Scan for the cell matching the given text and deliver its (x, y) coordinate at center. 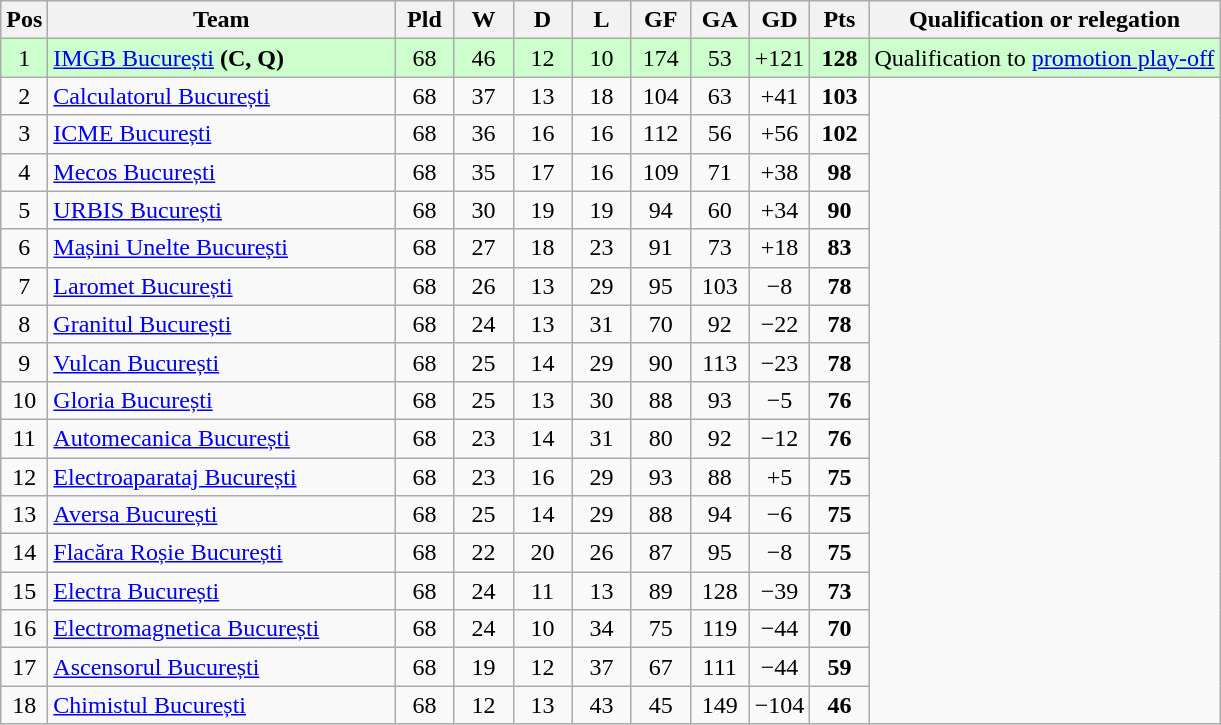
Vulcan București (222, 362)
−22 (780, 324)
Calculatorul București (222, 96)
43 (602, 705)
45 (660, 705)
67 (660, 667)
+56 (780, 134)
+121 (780, 58)
36 (484, 134)
9 (24, 362)
−39 (780, 591)
−12 (780, 438)
W (484, 20)
109 (660, 172)
Ascensorul București (222, 667)
87 (660, 553)
71 (720, 172)
2 (24, 96)
89 (660, 591)
ICME București (222, 134)
Flacăra Roșie București (222, 553)
D (542, 20)
Electromagnetica București (222, 629)
63 (720, 96)
+5 (780, 477)
Pts (840, 20)
3 (24, 134)
GD (780, 20)
Gloria București (222, 400)
−5 (780, 400)
Pos (24, 20)
Electroaparataj București (222, 477)
112 (660, 134)
Qualification or relegation (1044, 20)
27 (484, 248)
Pld (424, 20)
GA (720, 20)
80 (660, 438)
Mașini Unelte București (222, 248)
Electra București (222, 591)
59 (840, 667)
Mecos București (222, 172)
91 (660, 248)
35 (484, 172)
4 (24, 172)
+34 (780, 210)
Laromet București (222, 286)
149 (720, 705)
20 (542, 553)
Aversa București (222, 515)
1 (24, 58)
Granitul București (222, 324)
119 (720, 629)
98 (840, 172)
102 (840, 134)
IMGB București (C, Q) (222, 58)
83 (840, 248)
113 (720, 362)
Automecanica București (222, 438)
174 (660, 58)
53 (720, 58)
56 (720, 134)
104 (660, 96)
Chimistul București (222, 705)
Team (222, 20)
15 (24, 591)
8 (24, 324)
6 (24, 248)
22 (484, 553)
+38 (780, 172)
7 (24, 286)
−23 (780, 362)
111 (720, 667)
34 (602, 629)
−104 (780, 705)
L (602, 20)
+18 (780, 248)
+41 (780, 96)
−6 (780, 515)
URBIS București (222, 210)
Qualification to promotion play-off (1044, 58)
GF (660, 20)
60 (720, 210)
5 (24, 210)
